Return (x, y) of the center of cell containing provided text 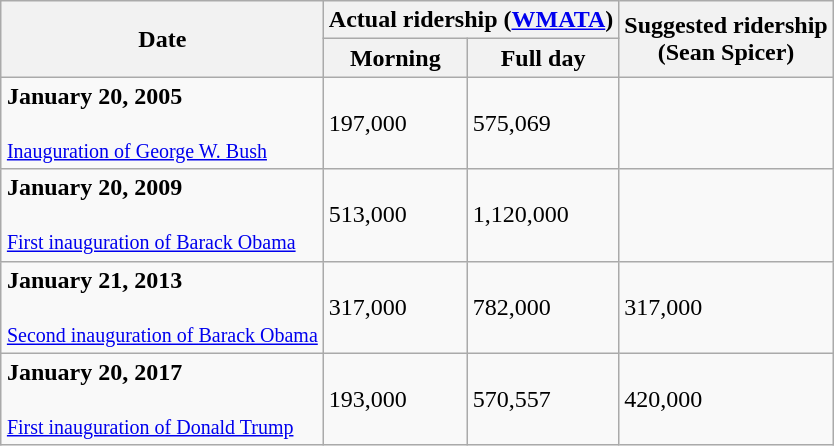
January 20, 2017First inauguration of Donald Trump (162, 399)
1,120,000 (543, 215)
Morning (395, 58)
January 20, 2005Inauguration of George W. Bush (162, 123)
January 21, 2013Second inauguration of Barack Obama (162, 307)
193,000 (395, 399)
782,000 (543, 307)
Actual ridership (WMATA) (471, 20)
January 20, 2009First inauguration of Barack Obama (162, 215)
Date (162, 39)
197,000 (395, 123)
513,000 (395, 215)
575,069 (543, 123)
420,000 (726, 399)
Full day (543, 58)
570,557 (543, 399)
Suggested ridership(Sean Spicer) (726, 39)
